Search for the cell housing the specified text and yield its [X, Y] center coordinate. 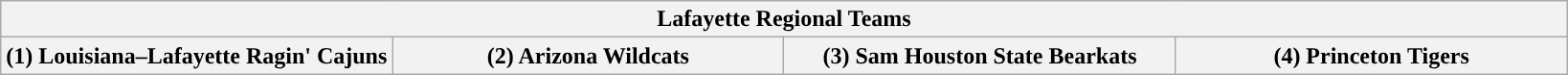
(4) Princeton Tigers [1371, 56]
(2) Arizona Wildcats [588, 56]
Lafayette Regional Teams [784, 19]
(1) Louisiana–Lafayette Ragin' Cajuns [197, 56]
(3) Sam Houston State Bearkats [980, 56]
